Identify which cell holds the provided text, then report its (x, y) central coordinate. 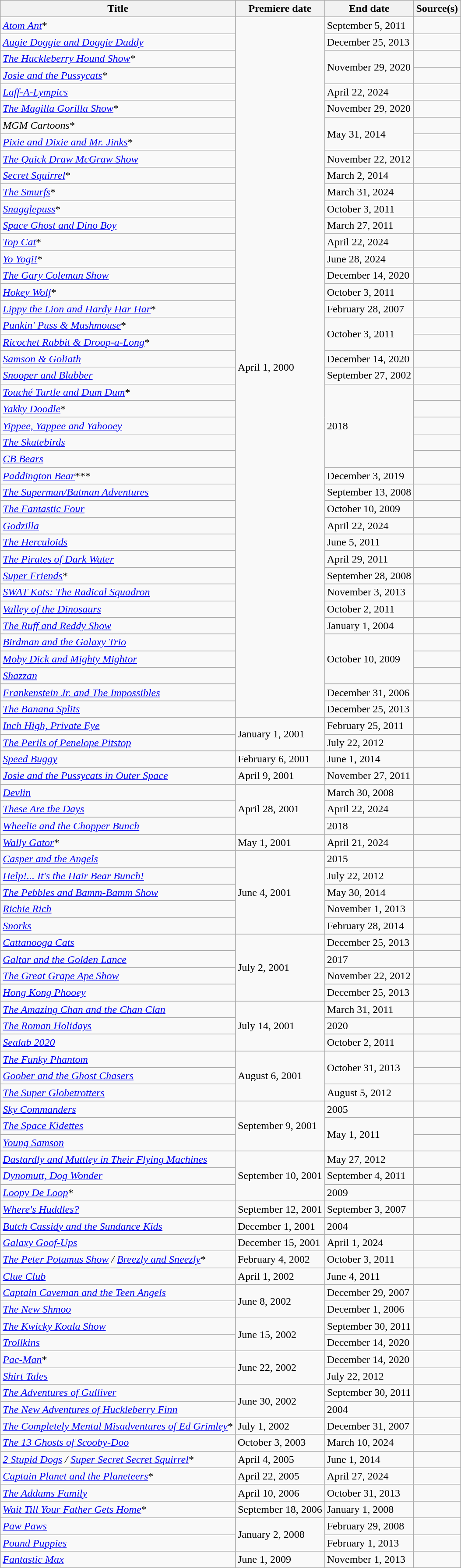
The Fantastic Four (118, 509)
The Funky Phantom (118, 1059)
January 1, 2004 (369, 626)
Trollkins (118, 1343)
February 25, 2011 (369, 726)
Hong Kong Phooey (118, 992)
June 1, 2009 (280, 1560)
Premiere date (280, 9)
September 10, 2001 (280, 1176)
May 1, 2011 (369, 1134)
September 18, 2006 (280, 1509)
Hokey Wolf* (118, 292)
September 13, 2008 (369, 492)
April 9, 2001 (280, 776)
May 30, 2014 (369, 892)
Loopy De Loop* (118, 1193)
The Quick Draw McGraw Show (118, 159)
Pound Puppies (118, 1543)
Title (118, 9)
The Pirates of Dark Water (118, 559)
Birdman and the Galaxy Trio (118, 642)
Secret Squirrel* (118, 175)
Dynomutt, Dog Wonder (118, 1176)
2017 (369, 959)
December 15, 2001 (280, 1242)
2009 (369, 1193)
Godzilla (118, 526)
The Great Grape Ape Show (118, 976)
The Banana Splits (118, 709)
End date (369, 9)
March 31, 2024 (369, 192)
September 12, 2001 (280, 1209)
Sky Commanders (118, 1109)
June 30, 2002 (280, 1401)
Galtar and the Golden Lance (118, 959)
Ricochet Rabbit & Droop-a-Long* (118, 342)
Frankenstein Jr. and The Impossibles (118, 692)
The Super Globetrotters (118, 1093)
February 28, 2007 (369, 309)
April 10, 2006 (280, 1493)
February 29, 2008 (369, 1526)
The Completely Mental Misadventures of Ed Grimley* (118, 1426)
December 1, 2001 (280, 1226)
Top Cat* (118, 242)
August 6, 2001 (280, 1076)
The Adventures of Gulliver (118, 1393)
January 2, 2008 (280, 1534)
Young Samson (118, 1143)
The Pebbles and Bamm-Bamm Show (118, 892)
Clue Club (118, 1276)
Super Friends* (118, 576)
Captain Caveman and the Teen Angels (118, 1293)
Captain Planet and the Planeteers* (118, 1476)
Goober and the Ghost Chasers (118, 1076)
June 22, 2002 (280, 1368)
April 4, 2005 (280, 1459)
The Addams Family (118, 1493)
Yippee, Yappee and Yahooey (118, 425)
Shazzan (118, 676)
April 28, 2001 (280, 809)
Richie Rich (118, 909)
December 31, 2007 (369, 1426)
The Herculoids (118, 542)
Cattanooga Cats (118, 942)
September 27, 2002 (369, 375)
January 1, 2001 (280, 734)
September 5, 2011 (369, 25)
Pac-Man* (118, 1359)
Butch Cassidy and the Sundance Kids (118, 1226)
June 4, 2011 (369, 1276)
Snooper and Blabber (118, 375)
Valley of the Dinosaurs (118, 609)
May 1, 2001 (280, 842)
February 1, 2013 (369, 1543)
Galaxy Goof-Ups (118, 1242)
Casper and the Angels (118, 859)
The New Adventures of Huckleberry Finn (118, 1409)
September 4, 2011 (369, 1176)
The Skatebirds (118, 442)
Punkin' Puss & Mushmouse* (118, 326)
December 1, 2006 (369, 1310)
2 Stupid Dogs / Super Secret Secret Squirrel* (118, 1459)
July 2, 2001 (280, 967)
November 3, 2013 (369, 592)
February 28, 2014 (369, 926)
Space Ghost and Dino Boy (118, 226)
Sealab 2020 (118, 1043)
Yakky Doodle* (118, 409)
March 27, 2011 (369, 226)
The Kwicky Koala Show (118, 1326)
Josie and the Pussycats* (118, 75)
CB Bears (118, 459)
December 3, 2019 (369, 475)
April 22, 2005 (280, 1476)
June 15, 2002 (280, 1334)
The Peter Potamus Show / Breezly and Sneezly* (118, 1259)
The Space Kidettes (118, 1126)
Paw Paws (118, 1526)
February 4, 2002 (280, 1259)
Lippy the Lion and Hardy Har Har* (118, 309)
September 3, 2007 (369, 1209)
October 3, 2003 (280, 1443)
Devlin (118, 793)
May 27, 2012 (369, 1159)
Inch High, Private Eye (118, 726)
Touché Turtle and Dum Dum* (118, 392)
The Smurfs* (118, 192)
Moby Dick and Mighty Mightor (118, 659)
March 31, 2011 (369, 1009)
Pixie and Dixie and Mr. Jinks* (118, 142)
The Perils of Penelope Pitstop (118, 743)
June 28, 2024 (369, 259)
The Gary Coleman Show (118, 276)
November 27, 2011 (369, 776)
2005 (369, 1109)
Samson & Goliath (118, 359)
April 27, 2024 (369, 1476)
The Huckleberry Hound Show* (118, 59)
The Magilla Gorilla Show* (118, 109)
2015 (369, 859)
December 31, 2006 (369, 692)
Augie Doggie and Doggie Daddy (118, 42)
These Are the Days (118, 809)
June 8, 2002 (280, 1301)
The New Shmoo (118, 1310)
March 30, 2008 (369, 793)
Snagglepuss* (118, 209)
Wheelie and the Chopper Bunch (118, 826)
April 1, 2024 (369, 1242)
SWAT Kats: The Radical Squadron (118, 592)
March 10, 2024 (369, 1443)
April 1, 2000 (280, 367)
Source(s) (437, 9)
May 31, 2014 (369, 134)
Fantastic Max (118, 1560)
Snorks (118, 926)
Wally Gator* (118, 842)
Yo Yogi!* (118, 259)
Wait Till Your Father Gets Home* (118, 1509)
September 28, 2008 (369, 576)
The 13 Ghosts of Scooby-Doo (118, 1443)
Where's Huddles? (118, 1209)
February 6, 2001 (280, 759)
2020 (369, 1026)
June 4, 2001 (280, 892)
The Amazing Chan and the Chan Clan (118, 1009)
August 5, 2012 (369, 1093)
The Superman/Batman Adventures (118, 492)
April 21, 2024 (369, 842)
April 29, 2011 (369, 559)
January 1, 2008 (369, 1509)
Paddington Bear*** (118, 475)
July 14, 2001 (280, 1026)
July 1, 2002 (280, 1426)
June 5, 2011 (369, 542)
The Ruff and Reddy Show (118, 626)
MGM Cartoons* (118, 125)
Help!... It's the Hair Bear Bunch! (118, 876)
Shirt Tales (118, 1376)
Dastardly and Muttley in Their Flying Machines (118, 1159)
Atom Ant* (118, 25)
Josie and the Pussycats in Outer Space (118, 776)
December 29, 2007 (369, 1293)
September 9, 2001 (280, 1126)
April 1, 2002 (280, 1276)
The Roman Holidays (118, 1026)
Laff-A-Lympics (118, 92)
March 2, 2014 (369, 175)
Speed Buggy (118, 759)
